Extract the [x, y] coordinate from the center of the cell holding the provided text.  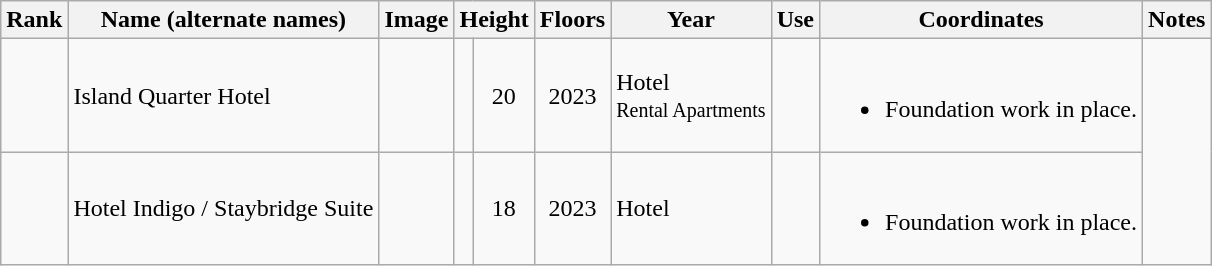
Name (alternate names) [224, 20]
18 [504, 208]
Height [494, 20]
Hotel Indigo / Staybridge Suite [224, 208]
Island Quarter Hotel [224, 96]
Coordinates [982, 20]
Floors [572, 20]
20 [504, 96]
Hotel [691, 208]
Image [416, 20]
Use [795, 20]
Year [691, 20]
Notes [1177, 20]
HotelRental Apartments [691, 96]
Rank [34, 20]
